Locate the cell with the specified text and output its [X, Y] center coordinate. 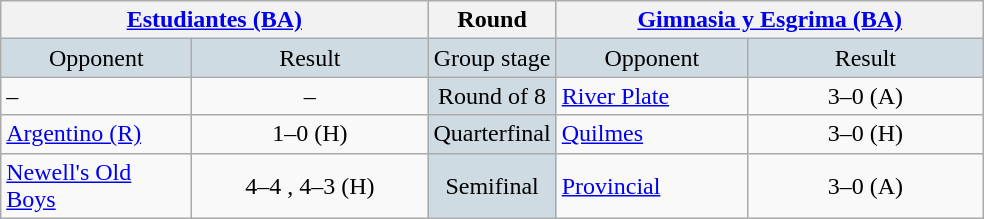
Argentino (R) [96, 134]
Estudiantes (BA) [214, 20]
Gimnasia y Esgrima (BA) [770, 20]
Quarterfinal [492, 134]
Provincial [652, 186]
River Plate [652, 96]
Round of 8 [492, 96]
4–4 , 4–3 (H) [310, 186]
Round [492, 20]
1–0 (H) [310, 134]
Quilmes [652, 134]
3–0 (H) [865, 134]
Newell's Old Boys [96, 186]
Semifinal [492, 186]
Group stage [492, 58]
